Output the [x, y] coordinate of the center of the cell containing the given text.  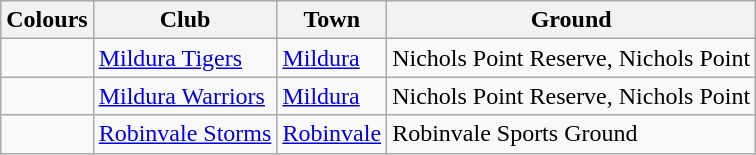
Mildura Tigers [185, 58]
Ground [572, 20]
Colours [47, 20]
Robinvale Sports Ground [572, 134]
Town [332, 20]
Mildura Warriors [185, 96]
Robinvale Storms [185, 134]
Robinvale [332, 134]
Club [185, 20]
